Search for the cell housing the specified text and yield its (X, Y) center coordinate. 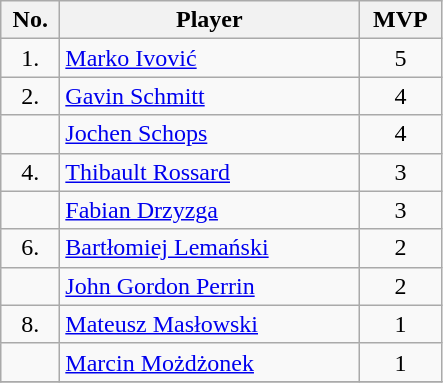
John Gordon Perrin (210, 286)
8. (30, 324)
Thibault Rossard (210, 172)
No. (30, 20)
Marcin Możdżonek (210, 362)
MVP (400, 20)
6. (30, 248)
5 (400, 58)
Gavin Schmitt (210, 96)
Player (210, 20)
4. (30, 172)
Bartłomiej Lemański (210, 248)
1. (30, 58)
Jochen Schops (210, 134)
2. (30, 96)
Fabian Drzyzga (210, 210)
Mateusz Masłowski (210, 324)
Marko Ivović (210, 58)
